From the cell containing the given text, extract its center point as [X, Y] coordinate. 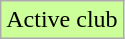
Active club [62, 20]
